Locate the cell with the specified text and output its (X, Y) center coordinate. 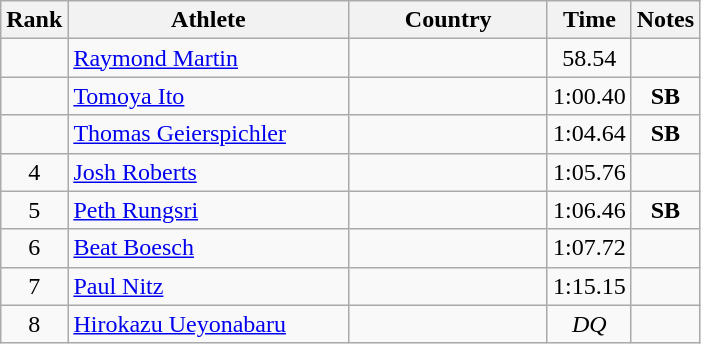
Peth Rungsri (208, 210)
Josh Roberts (208, 172)
Rank (34, 20)
1:00.40 (589, 96)
Time (589, 20)
58.54 (589, 58)
1:07.72 (589, 248)
6 (34, 248)
Raymond Martin (208, 58)
1:06.46 (589, 210)
5 (34, 210)
1:05.76 (589, 172)
Country (448, 20)
7 (34, 286)
4 (34, 172)
Athlete (208, 20)
8 (34, 324)
1:15.15 (589, 286)
Notes (665, 20)
1:04.64 (589, 134)
Beat Boesch (208, 248)
Paul Nitz (208, 286)
DQ (589, 324)
Hirokazu Ueyonabaru (208, 324)
Tomoya Ito (208, 96)
Thomas Geierspichler (208, 134)
